Provide the [x, y] coordinate of the cell's center where the given text is located.  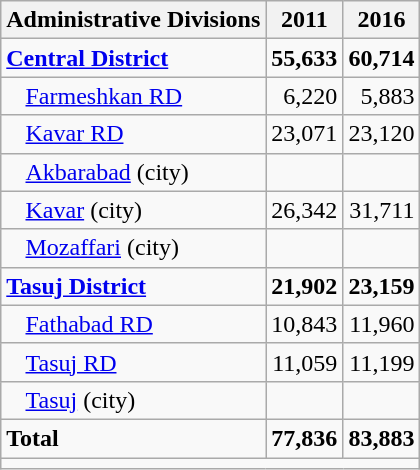
60,714 [382, 58]
Farmeshkan RD [134, 96]
Akbarabad (city) [134, 172]
Tasuj District [134, 286]
2016 [382, 20]
77,836 [304, 438]
11,059 [304, 362]
31,711 [382, 210]
10,843 [304, 324]
Fathabad RD [134, 324]
Mozaffari (city) [134, 248]
5,883 [382, 96]
Kavar (city) [134, 210]
Kavar RD [134, 134]
11,199 [382, 362]
83,883 [382, 438]
Tasuj (city) [134, 400]
Central District [134, 58]
Tasuj RD [134, 362]
55,633 [304, 58]
26,342 [304, 210]
23,159 [382, 286]
23,120 [382, 134]
Administrative Divisions [134, 20]
6,220 [304, 96]
Total [134, 438]
11,960 [382, 324]
2011 [304, 20]
21,902 [304, 286]
23,071 [304, 134]
